Pinpoint the cell where the given text exists, returning its [x, y] midpoint coordinate. 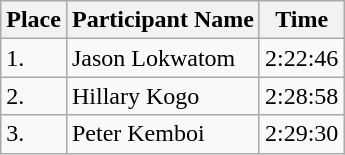
1. [34, 58]
Peter Kemboi [162, 134]
Time [301, 20]
Place [34, 20]
2:29:30 [301, 134]
2:22:46 [301, 58]
Hillary Kogo [162, 96]
Participant Name [162, 20]
3. [34, 134]
2:28:58 [301, 96]
2. [34, 96]
Jason Lokwatom [162, 58]
